Detect which cell encompasses the target text, then output its (X, Y) center coordinate. 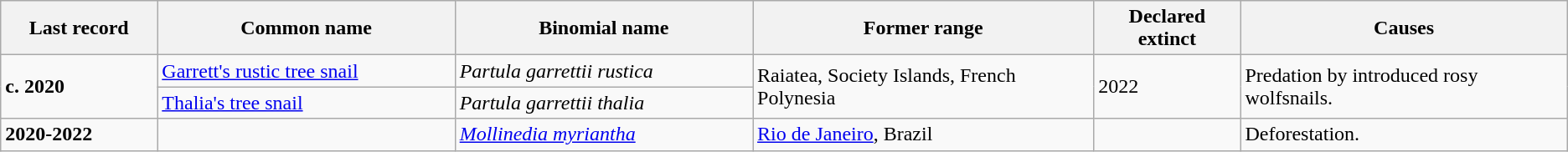
Thalia's tree snail (307, 103)
Garrett's rustic tree snail (307, 71)
Common name (307, 28)
Declared extinct (1168, 28)
Deforestation. (1404, 134)
Rio de Janeiro, Brazil (923, 134)
Raiatea, Society Islands, French Polynesia (923, 87)
Predation by introduced rosy wolfsnails. (1404, 87)
Causes (1404, 28)
Partula garrettii thalia (603, 103)
Mollinedia myriantha (603, 134)
2020-2022 (79, 134)
Last record (79, 28)
2022 (1168, 87)
Partula garrettii rustica (603, 71)
Former range (923, 28)
c. 2020 (79, 87)
Binomial name (603, 28)
